Output the [X, Y] coordinate of the center of the cell containing the given text.  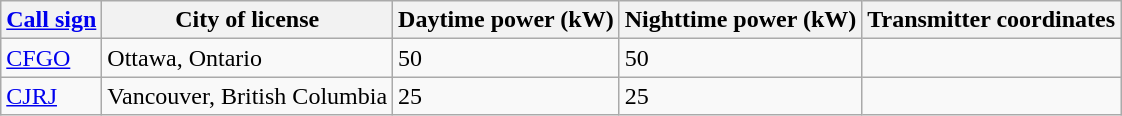
Ottawa, Ontario [248, 58]
Transmitter coordinates [992, 20]
Nighttime power (kW) [740, 20]
Daytime power (kW) [506, 20]
CFGO [52, 58]
CJRJ [52, 96]
Vancouver, British Columbia [248, 96]
Call sign [52, 20]
City of license [248, 20]
